For the text-containing cell, return its midpoint in (x, y) coordinate format. 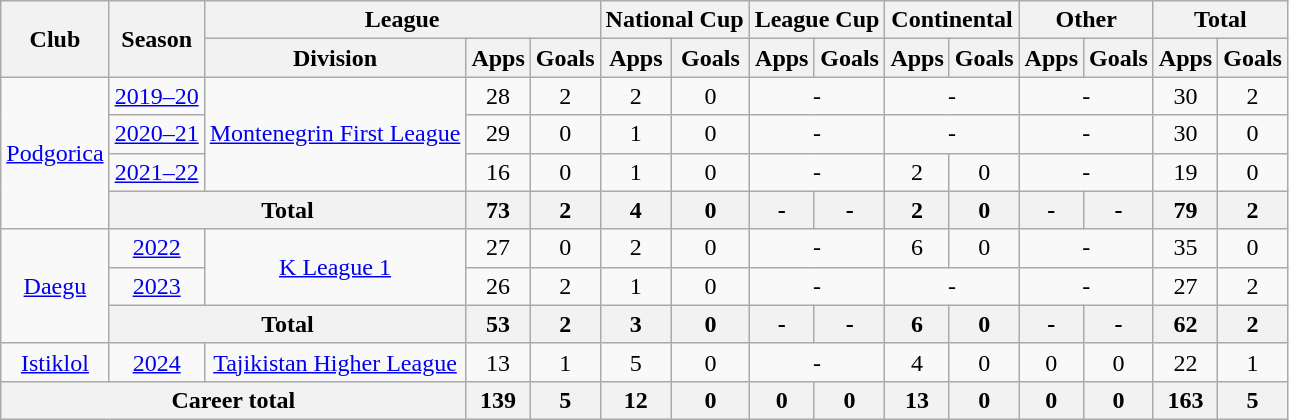
Montenegrin First League (335, 134)
Continental (952, 20)
Club (55, 39)
3 (636, 324)
K League 1 (335, 267)
12 (636, 400)
16 (498, 172)
Tajikistan Higher League (335, 362)
National Cup (674, 20)
2023 (156, 286)
79 (1185, 210)
2024 (156, 362)
Season (156, 39)
Daegu (55, 286)
73 (498, 210)
62 (1185, 324)
28 (498, 96)
2019–20 (156, 96)
League Cup (817, 20)
163 (1185, 400)
Career total (234, 400)
19 (1185, 172)
2020–21 (156, 134)
26 (498, 286)
2022 (156, 248)
53 (498, 324)
Other (1086, 20)
League (402, 20)
29 (498, 134)
139 (498, 400)
35 (1185, 248)
Division (335, 58)
Istiklol (55, 362)
22 (1185, 362)
2021–22 (156, 172)
Podgorica (55, 153)
